Capture the cell that displays the provided text and extract its (X, Y) central coordinate. 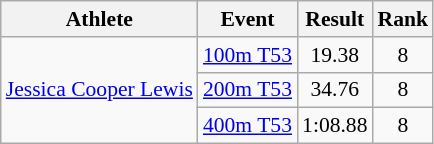
1:08.88 (334, 126)
100m T53 (248, 55)
Athlete (100, 19)
Rank (404, 19)
200m T53 (248, 90)
34.76 (334, 90)
Jessica Cooper Lewis (100, 90)
19.38 (334, 55)
Event (248, 19)
400m T53 (248, 126)
Result (334, 19)
